For the text-containing cell, return its midpoint in [x, y] coordinate format. 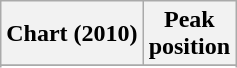
Peakposition [189, 34]
Chart (2010) [72, 34]
